For the text-containing cell, return its midpoint in [x, y] coordinate format. 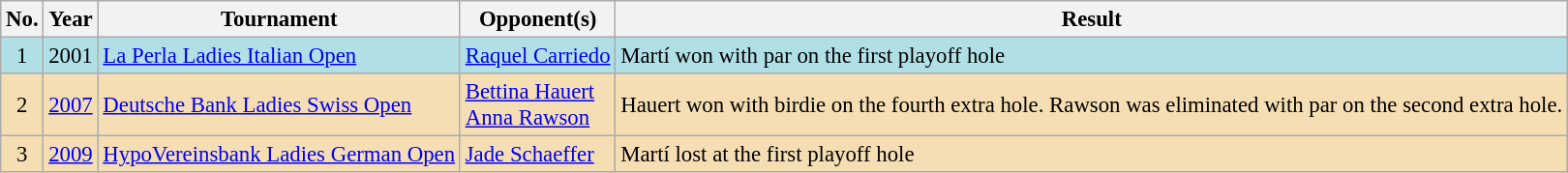
Result [1092, 19]
Martí lost at the first playoff hole [1092, 155]
2 [22, 104]
2009 [71, 155]
Martí won with par on the first playoff hole [1092, 56]
3 [22, 155]
Bettina Hauert Anna Rawson [538, 104]
Jade Schaeffer [538, 155]
La Perla Ladies Italian Open [279, 56]
2001 [71, 56]
1 [22, 56]
Hauert won with birdie on the fourth extra hole. Rawson was eliminated with par on the second extra hole. [1092, 104]
HypoVereinsbank Ladies German Open [279, 155]
Tournament [279, 19]
No. [22, 19]
Opponent(s) [538, 19]
Raquel Carriedo [538, 56]
2007 [71, 104]
Year [71, 19]
Deutsche Bank Ladies Swiss Open [279, 104]
